Return the [X, Y] coordinate for the center point of the cell that contains the specified text.  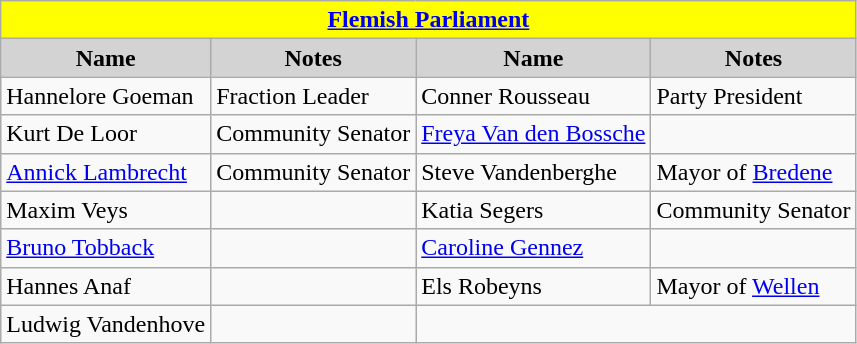
Caroline Gennez [534, 248]
Bruno Tobback [106, 248]
Els Robeyns [534, 286]
Flemish Parliament [428, 20]
Freya Van den Bossche [534, 134]
Conner Rousseau [534, 96]
Party President [754, 96]
Mayor of Wellen [754, 286]
Kurt De Loor [106, 134]
Mayor of Bredene [754, 172]
Hannelore Goeman [106, 96]
Steve Vandenberghe [534, 172]
Ludwig Vandenhove [106, 324]
Fraction Leader [314, 96]
Hannes Anaf [106, 286]
Annick Lambrecht [106, 172]
Maxim Veys [106, 210]
Katia Segers [534, 210]
